Find where the given text appears and provide that cell's center as (x, y) coordinate. 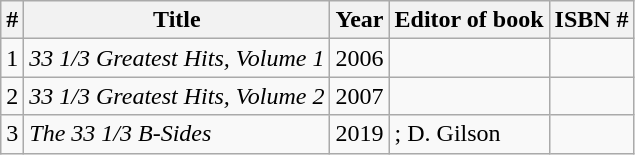
2006 (360, 58)
3 (12, 134)
# (12, 20)
Title (177, 20)
; D. Gilson (469, 134)
Editor of book (469, 20)
Year (360, 20)
1 (12, 58)
2 (12, 96)
33 1/3 Greatest Hits, Volume 1 (177, 58)
2007 (360, 96)
33 1/3 Greatest Hits, Volume 2 (177, 96)
2019 (360, 134)
ISBN # (592, 20)
The 33 1/3 B-Sides (177, 134)
